Capture the cell that displays the provided text and extract its (X, Y) central coordinate. 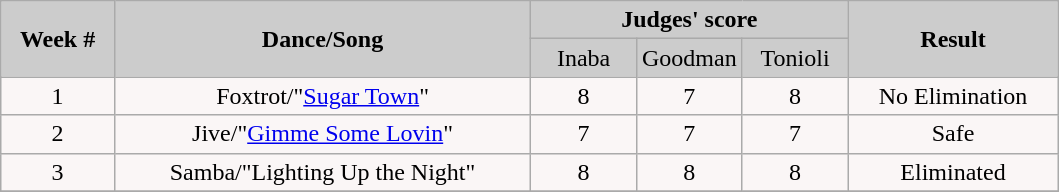
Result (953, 39)
Samba/"Lighting Up the Night" (322, 172)
Tonioli (795, 58)
Week # (58, 39)
No Elimination (953, 96)
1 (58, 96)
Goodman (689, 58)
Eliminated (953, 172)
Dance/Song (322, 39)
2 (58, 134)
Safe (953, 134)
Jive/"Gimme Some Lovin" (322, 134)
3 (58, 172)
Inaba (584, 58)
Foxtrot/"Sugar Town" (322, 96)
Judges' score (690, 20)
